Locate the cell with the specified text and output its [X, Y] center coordinate. 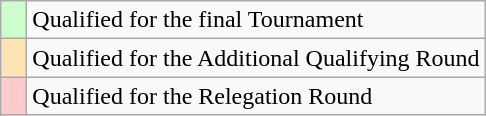
Qualified for the Relegation Round [256, 96]
Qualified for the Additional Qualifying Round [256, 58]
Qualified for the final Tournament [256, 20]
